For the text-containing cell, return its midpoint in (x, y) coordinate format. 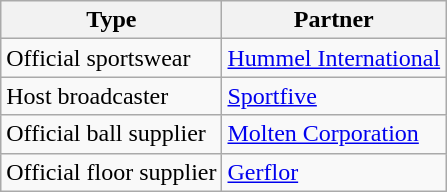
Type (112, 20)
Sportfive (334, 96)
Gerflor (334, 172)
Molten Corporation (334, 134)
Official sportswear (112, 58)
Official ball supplier (112, 134)
Host broadcaster (112, 96)
Official floor supplier (112, 172)
Partner (334, 20)
Hummel International (334, 58)
